Detect which cell encompasses the target text, then output its (x, y) center coordinate. 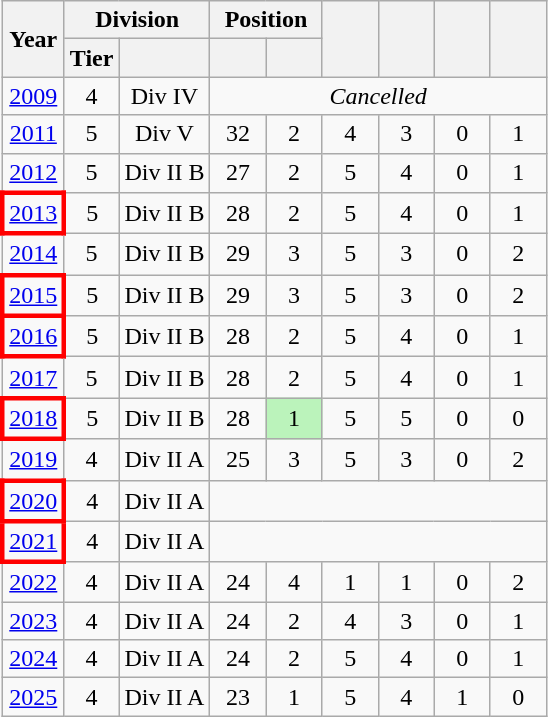
2020 (33, 500)
2021 (33, 542)
27 (238, 173)
2019 (33, 460)
2012 (33, 173)
Year (33, 39)
25 (238, 460)
2011 (33, 134)
Tier (92, 58)
Cancelled (378, 96)
2013 (33, 214)
2018 (33, 418)
Div V (164, 134)
2009 (33, 96)
2022 (33, 582)
2014 (33, 254)
23 (238, 697)
2016 (33, 336)
2015 (33, 296)
Position (266, 20)
2023 (33, 621)
Division (137, 20)
2017 (33, 378)
2024 (33, 659)
32 (238, 134)
Div IV (164, 96)
2025 (33, 697)
